Scan for the cell matching the given text and deliver its (x, y) coordinate at center. 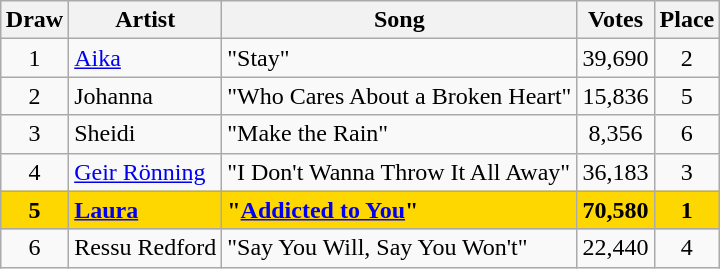
Votes (616, 20)
"I Don't Wanna Throw It All Away" (400, 172)
Aika (146, 58)
"Addicted to You" (400, 210)
"Make the Rain" (400, 134)
"Stay" (400, 58)
"Say You Will, Say You Won't" (400, 248)
22,440 (616, 248)
"Who Cares About a Broken Heart" (400, 96)
70,580 (616, 210)
36,183 (616, 172)
Song (400, 20)
Draw (34, 20)
15,836 (616, 96)
Sheidi (146, 134)
8,356 (616, 134)
Johanna (146, 96)
Laura (146, 210)
Place (687, 20)
Artist (146, 20)
Geir Rönning (146, 172)
39,690 (616, 58)
Ressu Redford (146, 248)
